Extract the (x, y) coordinate from the center of the cell holding the provided text.  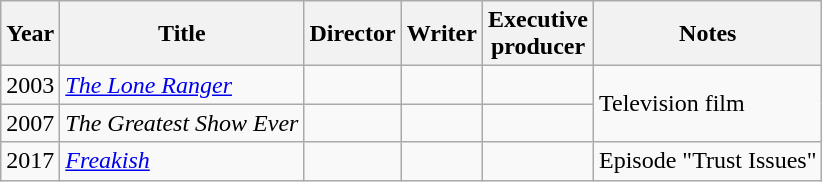
Executiveproducer (538, 34)
The Lone Ranger (182, 85)
Title (182, 34)
2003 (30, 85)
Year (30, 34)
2017 (30, 161)
2007 (30, 123)
The Greatest Show Ever (182, 123)
Television film (708, 104)
Writer (442, 34)
Episode "Trust Issues" (708, 161)
Freakish (182, 161)
Director (352, 34)
Notes (708, 34)
